From the cell containing the given text, extract its center point as (X, Y) coordinate. 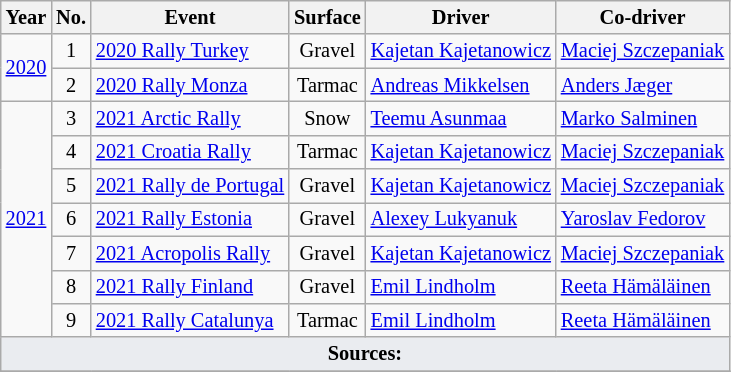
No. (71, 17)
Marko Salminen (642, 118)
Snow (327, 118)
2021 Rally Estonia (190, 219)
2021 Rally Finland (190, 287)
Sources: (365, 354)
1 (71, 51)
Driver (461, 17)
2020 Rally Turkey (190, 51)
6 (71, 219)
Anders Jæger (642, 85)
2 (71, 85)
2021 Acropolis Rally (190, 253)
2021 Croatia Rally (190, 152)
9 (71, 320)
2021 Arctic Rally (190, 118)
Teemu Asunmaa (461, 118)
2020 (26, 68)
Yaroslav Fedorov (642, 219)
5 (71, 186)
2021 Rally Catalunya (190, 320)
8 (71, 287)
Year (26, 17)
2021 Rally de Portugal (190, 186)
2021 (26, 219)
Event (190, 17)
2020 Rally Monza (190, 85)
Co-driver (642, 17)
4 (71, 152)
7 (71, 253)
Andreas Mikkelsen (461, 85)
3 (71, 118)
Surface (327, 17)
Alexey Lukyanuk (461, 219)
